Determine the [X, Y] coordinate at the center of the cell enclosing the given text.  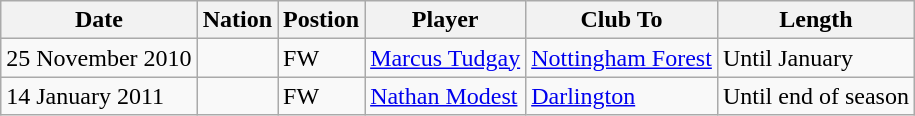
Club To [622, 20]
Player [446, 20]
14 January 2011 [99, 96]
Until January [816, 58]
Nation [237, 20]
Nathan Modest [446, 96]
25 November 2010 [99, 58]
Postion [322, 20]
Until end of season [816, 96]
Marcus Tudgay [446, 58]
Date [99, 20]
Darlington [622, 96]
Length [816, 20]
Nottingham Forest [622, 58]
